Pinpoint the cell where the given text exists, returning its [x, y] midpoint coordinate. 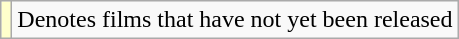
Denotes films that have not yet been released [235, 20]
